Determine the [X, Y] coordinate at the center of the cell enclosing the given text.  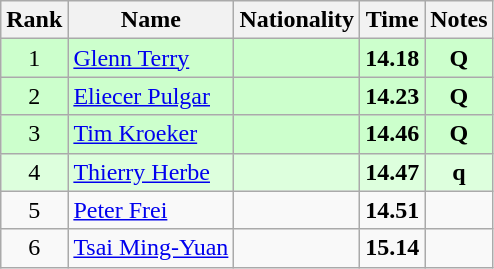
14.23 [392, 96]
3 [34, 134]
14.47 [392, 172]
14.46 [392, 134]
1 [34, 58]
Tim Kroeker [151, 134]
Thierry Herbe [151, 172]
2 [34, 96]
Glenn Terry [151, 58]
Rank [34, 20]
14.51 [392, 210]
15.14 [392, 248]
q [459, 172]
Nationality [297, 20]
Peter Frei [151, 210]
Eliecer Pulgar [151, 96]
4 [34, 172]
Notes [459, 20]
Tsai Ming-Yuan [151, 248]
Time [392, 20]
14.18 [392, 58]
6 [34, 248]
5 [34, 210]
Name [151, 20]
